Determine the [x, y] coordinate at the center of the cell enclosing the given text.  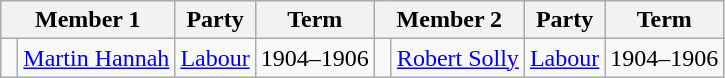
Member 2 [449, 20]
Member 1 [88, 20]
Robert Solly [458, 58]
Martin Hannah [96, 58]
